Identify which cell holds the provided text, then report its [x, y] central coordinate. 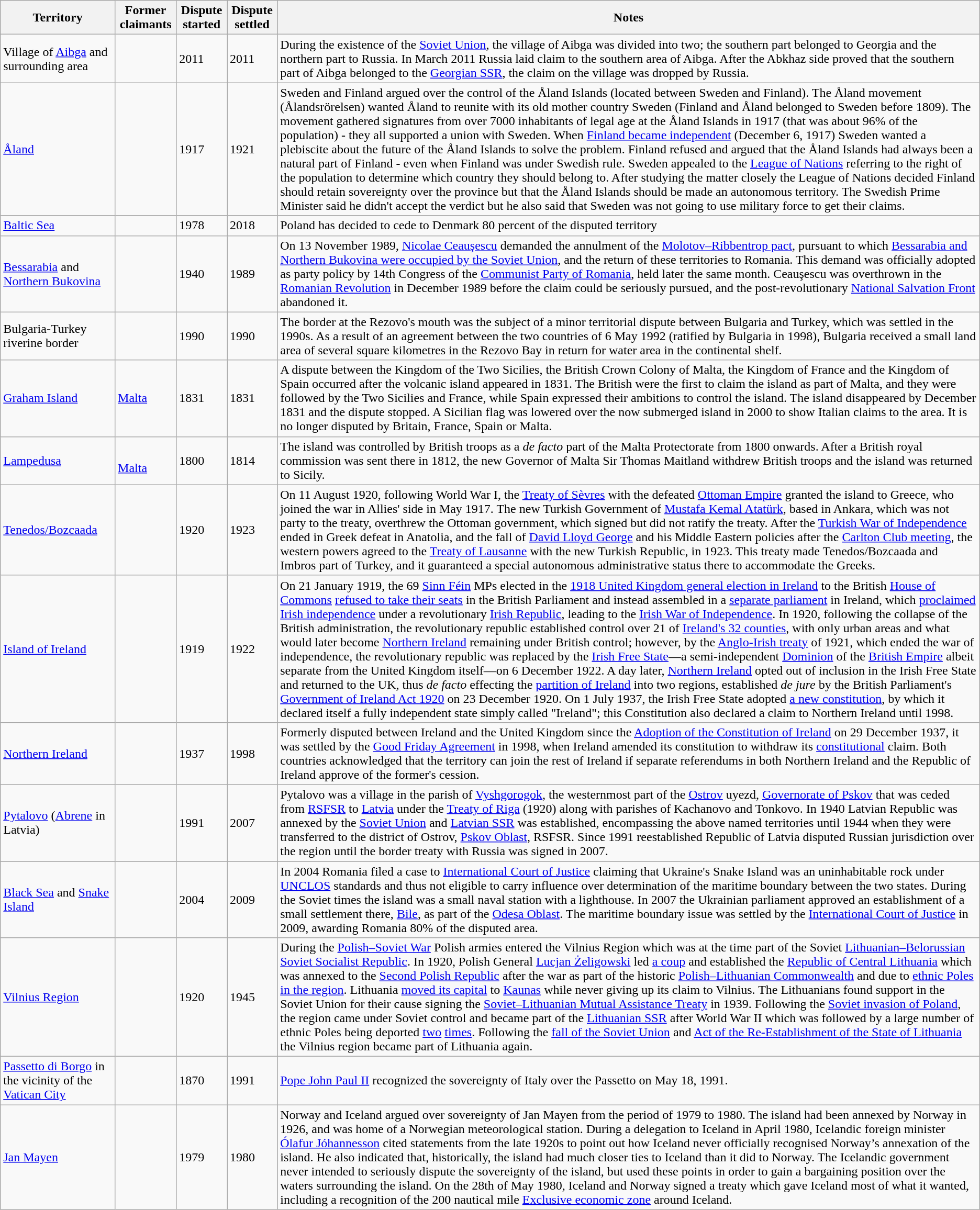
Black Sea and Snake Island [58, 900]
Bessarabia and Northern Bukovina [58, 274]
Baltic Sea [58, 226]
Poland has decided to cede to Denmark 80 percent of the disputed territory [629, 226]
Pytalovo (Abrene in Latvia) [58, 823]
Passetto di Borgo in the vicinity of the Vatican City [58, 1081]
1998 [252, 754]
Tenedos/Bozcaada [58, 530]
2009 [252, 900]
Island of Ireland [58, 649]
Pope John Paul II recognized the sovereignty of Italy over the Passetto on May 18, 1991. [629, 1081]
2004 [202, 900]
Northern Ireland [58, 754]
1870 [202, 1081]
1814 [252, 461]
2007 [252, 823]
1921 [252, 149]
1945 [252, 998]
Åland [58, 149]
1940 [202, 274]
Dispute started [202, 18]
1922 [252, 649]
1937 [202, 754]
Notes [629, 18]
Jan Mayen [58, 1157]
1980 [252, 1157]
1979 [202, 1157]
Vilnius Region [58, 998]
Graham Island [58, 398]
Former claimants [146, 18]
Bulgaria-Turkey riverine border [58, 336]
1800 [202, 461]
1978 [202, 226]
Territory [58, 18]
1989 [252, 274]
Village of Aibga and surrounding area [58, 59]
Lampedusa [58, 461]
2018 [252, 226]
1917 [202, 149]
1919 [202, 649]
1923 [252, 530]
Dispute settled [252, 18]
